Return the (X, Y) coordinate for the center point of the cell that contains the specified text.  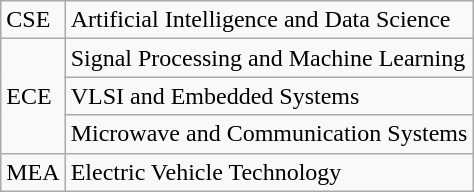
ECE (33, 96)
MEA (33, 172)
VLSI and Embedded Systems (269, 96)
Microwave and Communication Systems (269, 134)
Electric Vehicle Technology (269, 172)
Signal Processing and Machine Learning (269, 58)
Artificial Intelligence and Data Science (269, 20)
CSE (33, 20)
